Detect which cell encompasses the target text, then output its (X, Y) center coordinate. 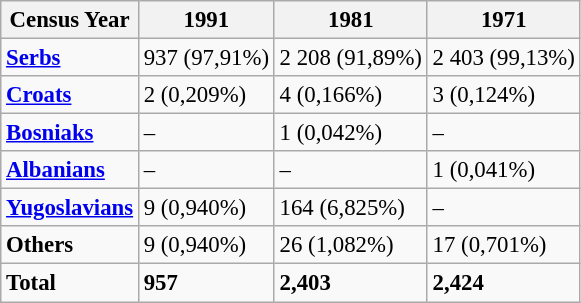
Total (70, 283)
Croats (70, 95)
Bosniaks (70, 133)
1981 (350, 20)
2 208 (91,89%) (350, 58)
164 (6,825%) (350, 208)
1 (0,041%) (504, 170)
2,424 (504, 283)
1991 (206, 20)
Census Year (70, 20)
26 (1,082%) (350, 245)
3 (0,124%) (504, 95)
Others (70, 245)
Serbs (70, 58)
Yugoslavians (70, 208)
2,403 (350, 283)
1 (0,042%) (350, 133)
2 (0,209%) (206, 95)
1971 (504, 20)
937 (97,91%) (206, 58)
2 403 (99,13%) (504, 58)
957 (206, 283)
17 (0,701%) (504, 245)
Albanians (70, 170)
4 (0,166%) (350, 95)
